Determine the [x, y] coordinate at the center of the cell enclosing the given text.  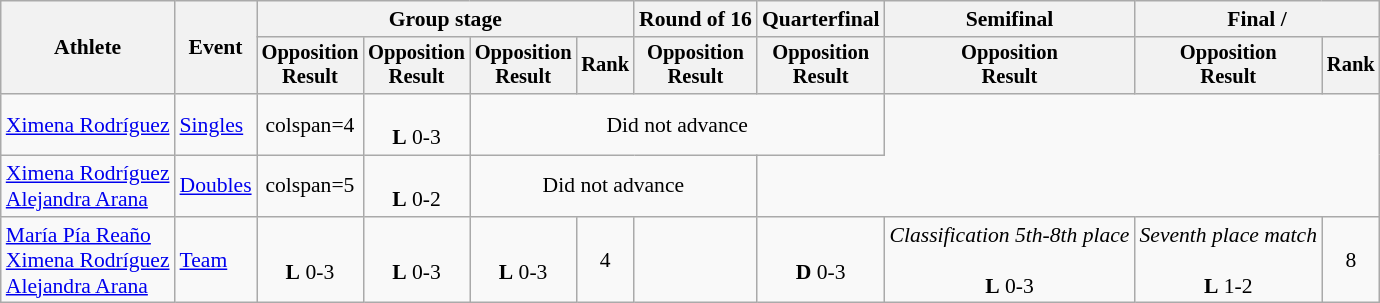
Final / [1256, 19]
Round of 16 [696, 19]
Event [216, 48]
Quarterfinal [821, 19]
Semifinal [1010, 19]
L 0-3 [416, 124]
Singles [216, 124]
Ximena RodríguezAlejandra Arana [88, 186]
L 0-2 [416, 186]
Ximena Rodríguez [88, 124]
colspan=4 [310, 124]
Group stage [446, 19]
Doubles [216, 186]
Athlete [88, 48]
colspan=5 [310, 186]
